Extract the [x, y] coordinate from the center of the cell holding the provided text.  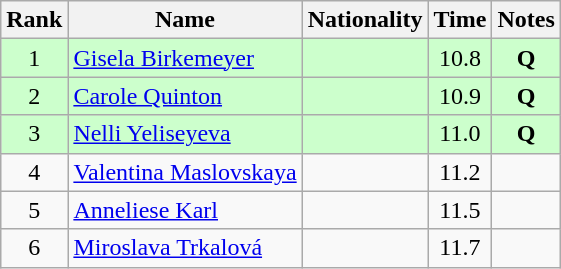
6 [34, 248]
2 [34, 96]
4 [34, 172]
Name [185, 20]
Nelli Yeliseyeva [185, 134]
Valentina Maslovskaya [185, 172]
Nationality [365, 20]
1 [34, 58]
5 [34, 210]
11.2 [460, 172]
Anneliese Karl [185, 210]
Time [460, 20]
11.7 [460, 248]
3 [34, 134]
Rank [34, 20]
11.0 [460, 134]
10.9 [460, 96]
11.5 [460, 210]
Gisela Birkemeyer [185, 58]
Miroslava Trkalová [185, 248]
Carole Quinton [185, 96]
Notes [526, 20]
10.8 [460, 58]
